Extract the [x, y] coordinate from the center of the cell holding the provided text.  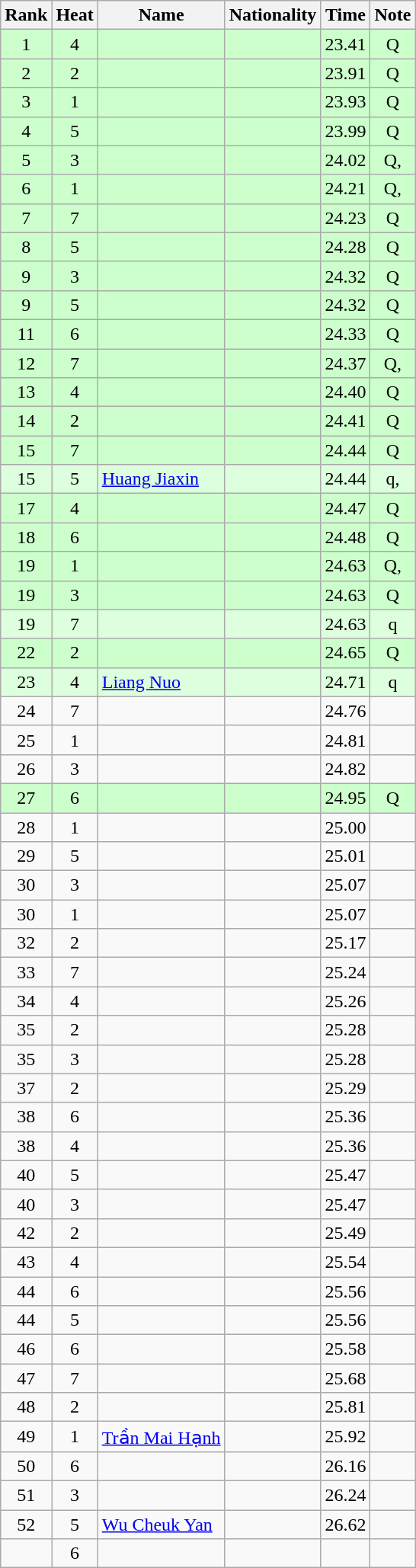
32 [26, 943]
18 [26, 537]
49 [26, 1437]
50 [26, 1466]
52 [26, 1525]
24.47 [346, 508]
33 [26, 972]
Wu Cheuk Yan [162, 1525]
Huang Jiaxin [162, 479]
25.49 [346, 1233]
25.29 [346, 1088]
25.00 [346, 827]
25.68 [346, 1378]
24.21 [346, 189]
24.33 [346, 334]
25.58 [346, 1349]
Liang Nuo [162, 682]
29 [26, 856]
11 [26, 334]
24.95 [346, 798]
24.41 [346, 421]
23.91 [346, 73]
Heat [75, 15]
24.02 [346, 160]
23.41 [346, 44]
22 [26, 653]
25 [26, 740]
24.81 [346, 740]
51 [26, 1495]
24.71 [346, 682]
25.24 [346, 972]
25.92 [346, 1437]
27 [26, 798]
37 [26, 1088]
12 [26, 363]
43 [26, 1262]
24.37 [346, 363]
25.01 [346, 856]
24 [26, 711]
24.65 [346, 653]
24.28 [346, 247]
26.24 [346, 1495]
26.16 [346, 1466]
24.40 [346, 392]
28 [26, 827]
24.76 [346, 711]
34 [26, 1001]
25.54 [346, 1262]
Name [162, 15]
Rank [26, 15]
24.82 [346, 769]
47 [26, 1378]
q, [393, 479]
25.26 [346, 1001]
24.23 [346, 218]
23.99 [346, 131]
17 [26, 508]
Note [393, 15]
26 [26, 769]
26.62 [346, 1525]
Nationality [273, 15]
Trần Mai Hạnh [162, 1437]
8 [26, 247]
25.17 [346, 943]
23.93 [346, 102]
25.81 [346, 1407]
Time [346, 15]
46 [26, 1349]
48 [26, 1407]
14 [26, 421]
42 [26, 1233]
24.48 [346, 537]
13 [26, 392]
23 [26, 682]
